Extract the (x, y) coordinate from the center of the cell holding the provided text.  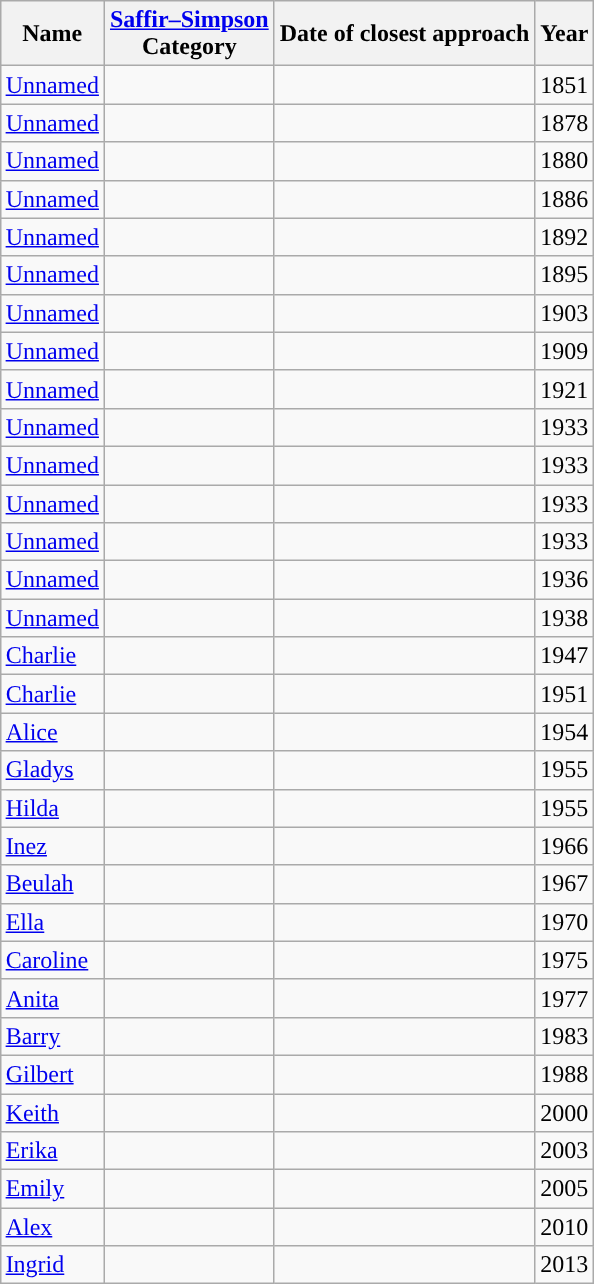
1886 (564, 199)
1983 (564, 1036)
Keith (52, 1113)
1938 (564, 618)
1947 (564, 656)
Ella (52, 922)
Date of closest approach (404, 34)
1921 (564, 389)
1878 (564, 123)
Beulah (52, 884)
1967 (564, 884)
Alex (52, 1227)
1977 (564, 998)
1951 (564, 694)
Barry (52, 1036)
1880 (564, 161)
1954 (564, 732)
Anita (52, 998)
Gilbert (52, 1074)
Hilda (52, 808)
2010 (564, 1227)
Name (52, 34)
1892 (564, 237)
1988 (564, 1074)
Emily (52, 1189)
Inez (52, 846)
Erika (52, 1151)
Ingrid (52, 1265)
1895 (564, 275)
1966 (564, 846)
2003 (564, 1151)
1936 (564, 580)
Saffir–SimpsonCategory (189, 34)
Alice (52, 732)
1909 (564, 351)
1975 (564, 960)
1851 (564, 85)
2013 (564, 1265)
2005 (564, 1189)
2000 (564, 1113)
Gladys (52, 770)
1970 (564, 922)
Year (564, 34)
Caroline (52, 960)
1903 (564, 313)
